From the cell containing the given text, extract its center point as (x, y) coordinate. 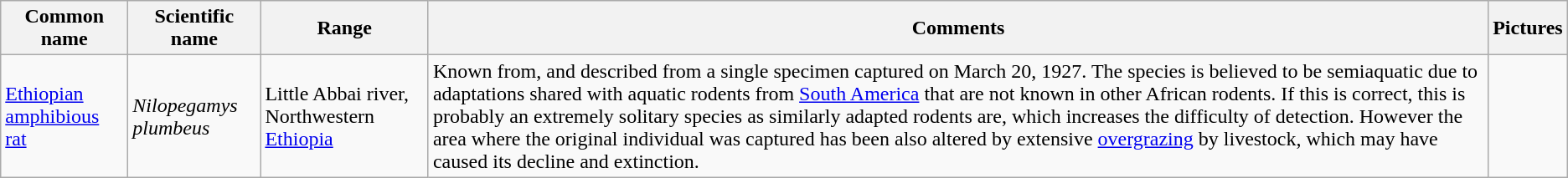
Little Abbai river, Northwestern Ethiopia (344, 116)
Comments (958, 28)
Range (344, 28)
Pictures (1528, 28)
Scientific name (194, 28)
Common name (64, 28)
Nilopegamys plumbeus (194, 116)
Ethiopian amphibious rat (64, 116)
